From the cell containing the given text, extract its center point as [x, y] coordinate. 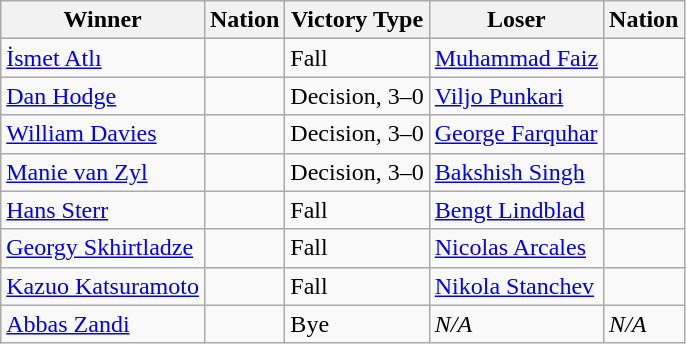
William Davies [103, 134]
İsmet Atlı [103, 58]
Bengt Lindblad [516, 210]
Victory Type [357, 20]
Georgy Skhirtladze [103, 248]
Muhammad Faiz [516, 58]
Bye [357, 324]
Viljo Punkari [516, 96]
Hans Sterr [103, 210]
Nicolas Arcales [516, 248]
Loser [516, 20]
George Farquhar [516, 134]
Nikola Stanchev [516, 286]
Manie van Zyl [103, 172]
Winner [103, 20]
Dan Hodge [103, 96]
Bakshish Singh [516, 172]
Kazuo Katsuramoto [103, 286]
Abbas Zandi [103, 324]
